Return the (x, y) coordinate for the center point of the cell that contains the specified text.  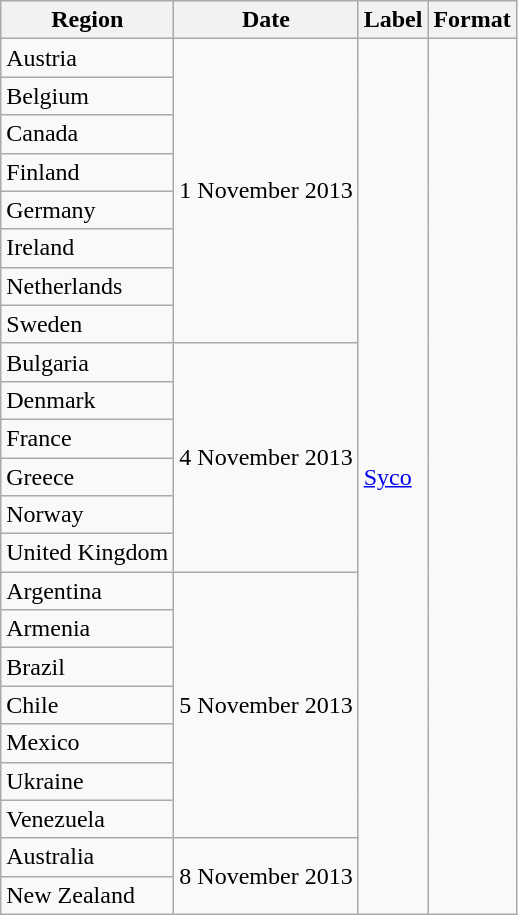
Sweden (88, 324)
Netherlands (88, 286)
Belgium (88, 96)
8 November 2013 (266, 876)
Chile (88, 705)
Venezuela (88, 819)
United Kingdom (88, 553)
Austria (88, 58)
Norway (88, 515)
5 November 2013 (266, 705)
Finland (88, 172)
Ireland (88, 248)
Region (88, 20)
Mexico (88, 743)
Armenia (88, 629)
Denmark (88, 400)
Label (393, 20)
Greece (88, 477)
Brazil (88, 667)
Germany (88, 210)
Bulgaria (88, 362)
1 November 2013 (266, 191)
New Zealand (88, 895)
Argentina (88, 591)
Date (266, 20)
Format (472, 20)
Canada (88, 134)
4 November 2013 (266, 457)
France (88, 438)
Australia (88, 857)
Ukraine (88, 781)
Syco (393, 476)
